Search for the cell housing the specified text and yield its [X, Y] center coordinate. 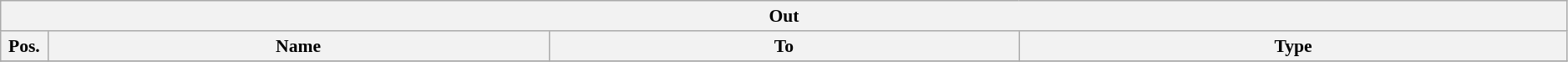
To [784, 46]
Out [784, 16]
Pos. [24, 46]
Name [298, 46]
Type [1293, 46]
